Locate the cell with the specified text and output its [x, y] center coordinate. 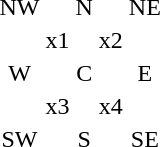
x2 [110, 40]
x1 [58, 40]
C [84, 73]
x3 [58, 106]
x4 [110, 106]
